Return the (X, Y) coordinate for the center point of the cell that contains the specified text.  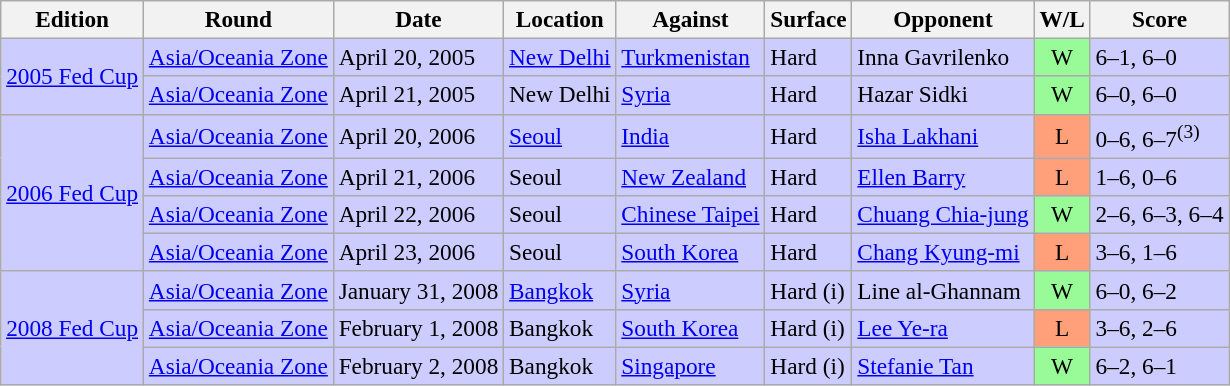
Opponent (943, 19)
W/L (1062, 19)
India (690, 136)
February 2, 2008 (418, 366)
April 20, 2006 (418, 136)
Ellen Barry (943, 177)
3–6, 2–6 (1160, 328)
2–6, 6–3, 6–4 (1160, 214)
April 20, 2005 (418, 57)
Date (418, 19)
Lee Ye-ra (943, 328)
April 21, 2006 (418, 177)
Edition (72, 19)
6–1, 6–0 (1160, 57)
Chuang Chia-jung (943, 214)
New Zealand (690, 177)
6–0, 6–0 (1160, 95)
1–6, 0–6 (1160, 177)
Stefanie Tan (943, 366)
Chang Kyung-mi (943, 252)
Chinese Taipei (690, 214)
0–6, 6–7(3) (1160, 136)
Round (238, 19)
2005 Fed Cup (72, 76)
6–0, 6–2 (1160, 290)
Against (690, 19)
Surface (808, 19)
Hazar Sidki (943, 95)
Score (1160, 19)
Line al-Ghannam (943, 290)
3–6, 1–6 (1160, 252)
Singapore (690, 366)
April 22, 2006 (418, 214)
April 21, 2005 (418, 95)
Turkmenistan (690, 57)
2006 Fed Cup (72, 192)
January 31, 2008 (418, 290)
2008 Fed Cup (72, 328)
February 1, 2008 (418, 328)
Location (560, 19)
Inna Gavrilenko (943, 57)
April 23, 2006 (418, 252)
Isha Lakhani (943, 136)
6–2, 6–1 (1160, 366)
